Output the [X, Y] coordinate of the center of the cell containing the given text.  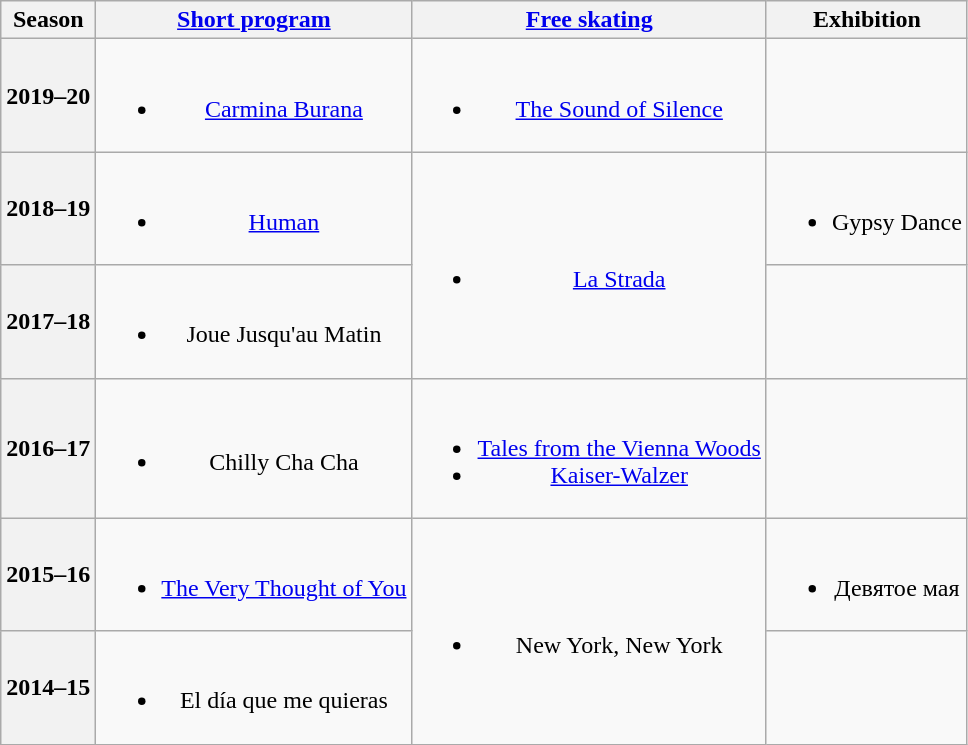
2019–20 [48, 96]
Free skating [589, 20]
La Strada [589, 265]
Gypsy Dance [866, 208]
Season [48, 20]
Short program [254, 20]
2018–19 [48, 208]
Chilly Cha Cha [254, 448]
Exhibition [866, 20]
New York, New York [589, 631]
The Very Thought of You [254, 574]
2014–15 [48, 688]
2017–18 [48, 322]
Carmina Burana [254, 96]
Tales from the Vienna Woods Kaiser-Walzer [589, 448]
Joue Jusqu'au Matin [254, 322]
El día que me quieras [254, 688]
2016–17 [48, 448]
The Sound of Silence [589, 96]
Human [254, 208]
2015–16 [48, 574]
Девятое мая [866, 574]
